Identify which cell holds the provided text, then report its [x, y] central coordinate. 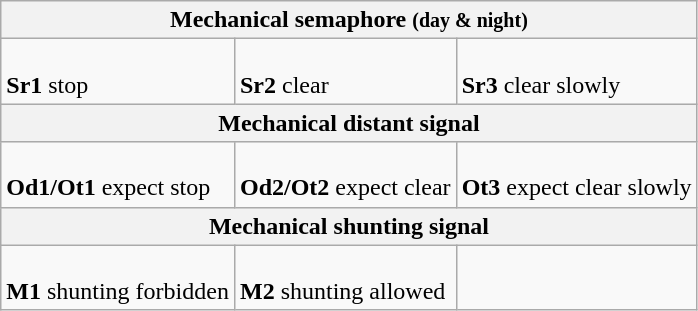
Od1/Ot1 expect stop [118, 174]
Mechanical semaphore (day & night) [349, 20]
Mechanical distant signal [349, 123]
M1 shunting forbidden [118, 278]
Od2/Ot2 expect clear [345, 174]
M2 shunting allowed [345, 278]
Sr2 clear [345, 72]
Mechanical shunting signal [349, 226]
Ot3 expect clear slowly [576, 174]
Sr1 stop [118, 72]
Sr3 clear slowly [576, 72]
